Provide the [X, Y] coordinate of the cell's center where the given text is located.  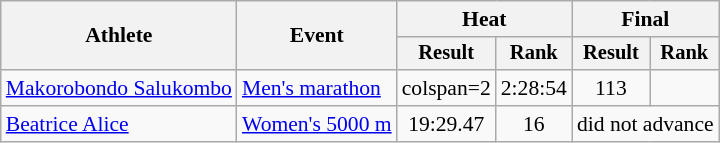
colspan=2 [446, 88]
Final [646, 19]
Athlete [119, 36]
did not advance [646, 124]
16 [534, 124]
Beatrice Alice [119, 124]
Women's 5000 m [317, 124]
Makorobondo Salukombo [119, 88]
2:28:54 [534, 88]
Men's marathon [317, 88]
Heat [484, 19]
19:29.47 [446, 124]
Event [317, 36]
113 [611, 88]
